Detect which cell encompasses the target text, then output its (X, Y) center coordinate. 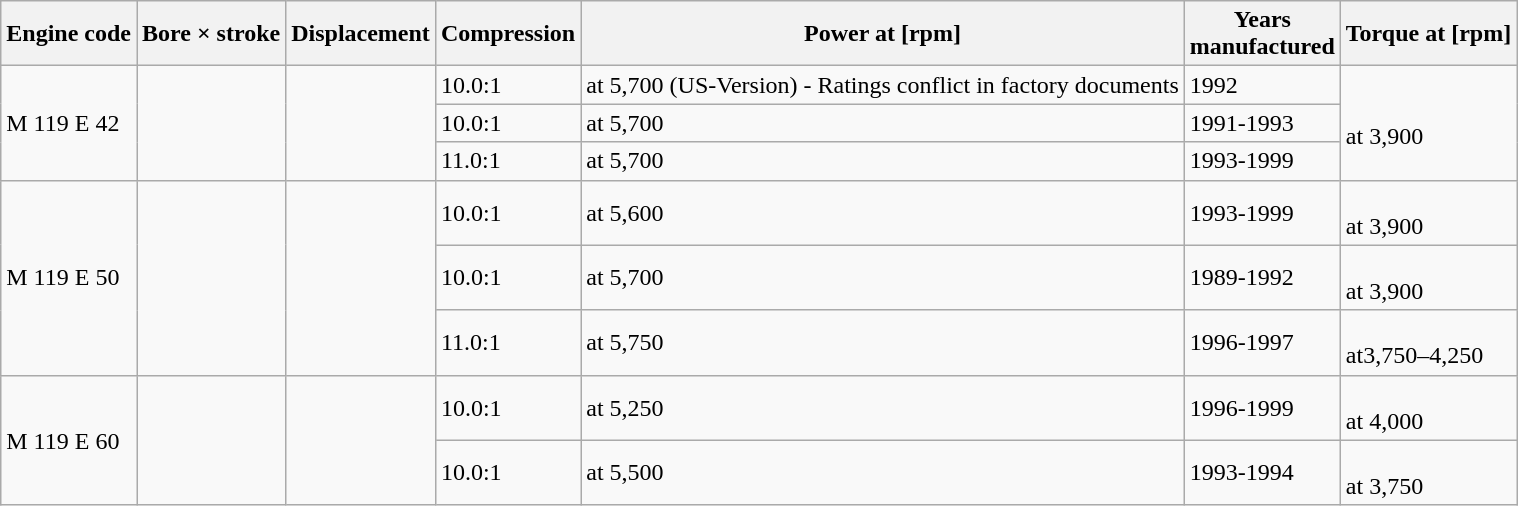
Bore × stroke (210, 34)
at 5,750 (883, 342)
M 119 E 42 (69, 123)
at 5,700 (US-Version) - Ratings conflict in factory documents (883, 85)
at 4,000 (1428, 408)
Yearsmanufactured (1262, 34)
1996-1999 (1262, 408)
Compression (508, 34)
at 5,500 (883, 472)
1989-1992 (1262, 278)
Power at [rpm] (883, 34)
1993-1994 (1262, 472)
at 5,600 (883, 212)
at 3,750 (1428, 472)
Engine code (69, 34)
1991-1993 (1262, 123)
M 119 E 60 (69, 440)
at 5,250 (883, 408)
M 119 E 50 (69, 278)
at3,750–4,250 (1428, 342)
1992 (1262, 85)
Displacement (361, 34)
1996-1997 (1262, 342)
Torque at [rpm] (1428, 34)
